Capture the cell that displays the provided text and extract its (x, y) central coordinate. 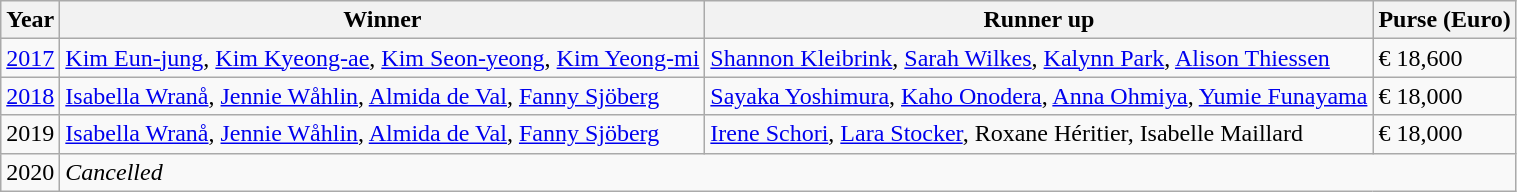
Irene Schori, Lara Stocker, Roxane Héritier, Isabelle Maillard (1039, 134)
2020 (30, 172)
Shannon Kleibrink, Sarah Wilkes, Kalynn Park, Alison Thiessen (1039, 58)
Sayaka Yoshimura, Kaho Onodera, Anna Ohmiya, Yumie Funayama (1039, 96)
Cancelled (788, 172)
Runner up (1039, 20)
Winner (382, 20)
Year (30, 20)
Kim Eun-jung, Kim Kyeong-ae, Kim Seon-yeong, Kim Yeong-mi (382, 58)
€ 18,600 (1444, 58)
2019 (30, 134)
2018 (30, 96)
2017 (30, 58)
Purse (Euro) (1444, 20)
